Locate the cell with the specified text and output its (x, y) center coordinate. 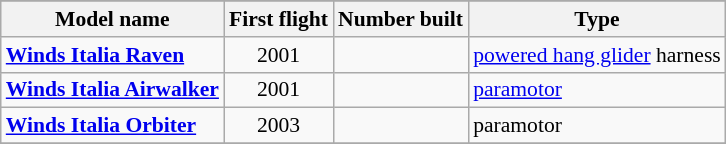
Winds Italia Airwalker (112, 90)
Type (597, 19)
2003 (278, 126)
Winds Italia Raven (112, 55)
Winds Italia Orbiter (112, 126)
Model name (112, 19)
First flight (278, 19)
Number built (400, 19)
powered hang glider harness (597, 55)
